Return (X, Y) of the center of cell containing provided text 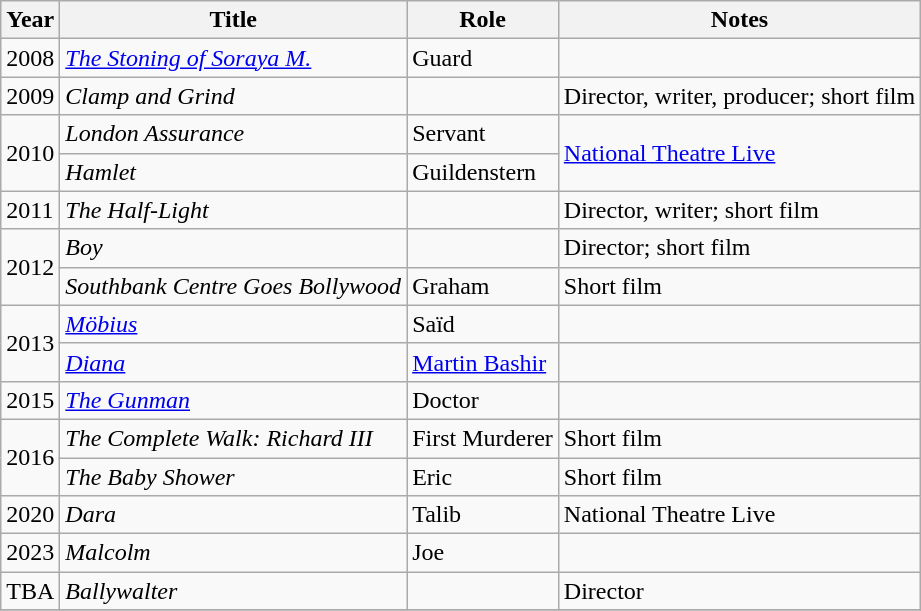
Talib (483, 515)
The Half-Light (234, 210)
2011 (30, 210)
Diana (234, 362)
Servant (483, 134)
2016 (30, 457)
Guildenstern (483, 172)
Clamp and Grind (234, 96)
Dara (234, 515)
2008 (30, 58)
2020 (30, 515)
Joe (483, 553)
Ballywalter (234, 591)
Martin Bashir (483, 362)
Title (234, 20)
Director (739, 591)
Southbank Centre Goes Bollywood (234, 286)
2023 (30, 553)
Role (483, 20)
Director; short film (739, 248)
The Gunman (234, 400)
London Assurance (234, 134)
Hamlet (234, 172)
2012 (30, 267)
The Baby Shower (234, 477)
Saïd (483, 324)
TBA (30, 591)
Graham (483, 286)
Director, writer; short film (739, 210)
Notes (739, 20)
Doctor (483, 400)
Director, writer, producer; short film (739, 96)
Guard (483, 58)
Malcolm (234, 553)
Eric (483, 477)
Möbius (234, 324)
2010 (30, 153)
The Stoning of Soraya M. (234, 58)
2015 (30, 400)
First Murderer (483, 438)
The Complete Walk: Richard III (234, 438)
2013 (30, 343)
2009 (30, 96)
Boy (234, 248)
Year (30, 20)
